Detect which cell encompasses the target text, then output its (x, y) center coordinate. 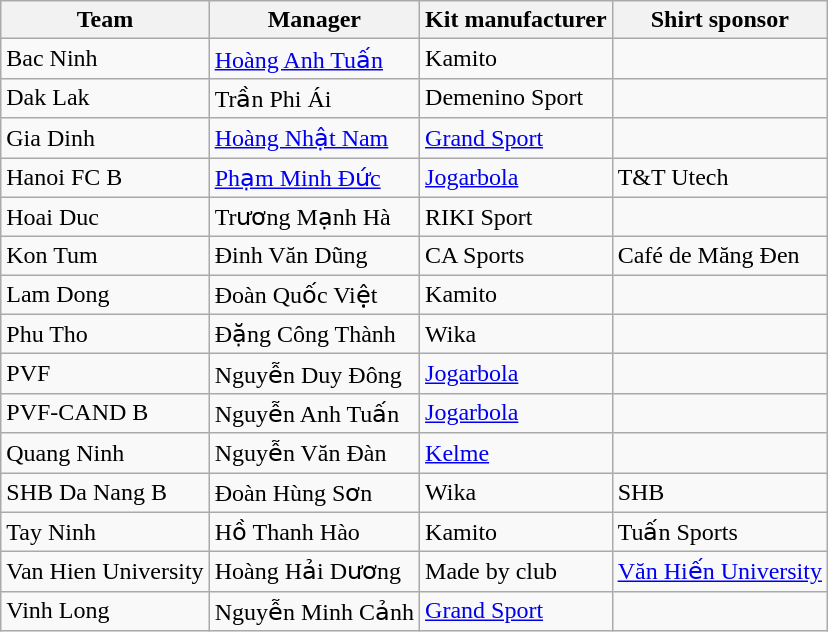
Đoàn Quốc Việt (314, 295)
Hoàng Anh Tuấn (314, 59)
Đoàn Hùng Sơn (314, 492)
Café de Măng Đen (720, 256)
Gia Dinh (105, 138)
PVF (105, 374)
T&T Utech (720, 178)
Van Hien University (105, 572)
Nguyễn Văn Đàn (314, 453)
Hoàng Hải Dương (314, 572)
Trần Phi Ái (314, 98)
Tuấn Sports (720, 532)
Vinh Long (105, 611)
Hoai Duc (105, 217)
Kelme (516, 453)
Demenino Sport (516, 98)
Team (105, 20)
Kit manufacturer (516, 20)
Nguyễn Duy Đông (314, 374)
Nguyễn Anh Tuấn (314, 413)
Made by club (516, 572)
Quang Ninh (105, 453)
Tay Ninh (105, 532)
Hồ Thanh Hào (314, 532)
Shirt sponsor (720, 20)
Phạm Minh Đức (314, 178)
Lam Dong (105, 295)
SHB (720, 492)
Văn Hiến University (720, 572)
Hoàng Nhật Nam (314, 138)
CA Sports (516, 256)
Manager (314, 20)
Bac Ninh (105, 59)
Nguyễn Minh Cảnh (314, 611)
Đinh Văn Dũng (314, 256)
PVF-CAND B (105, 413)
Dak Lak (105, 98)
Đặng Công Thành (314, 334)
Hanoi FC B (105, 178)
RIKI Sport (516, 217)
Phu Tho (105, 334)
SHB Da Nang B (105, 492)
Trương Mạnh Hà (314, 217)
Kon Tum (105, 256)
